Return the (x, y) coordinate for the center point of the cell that contains the specified text.  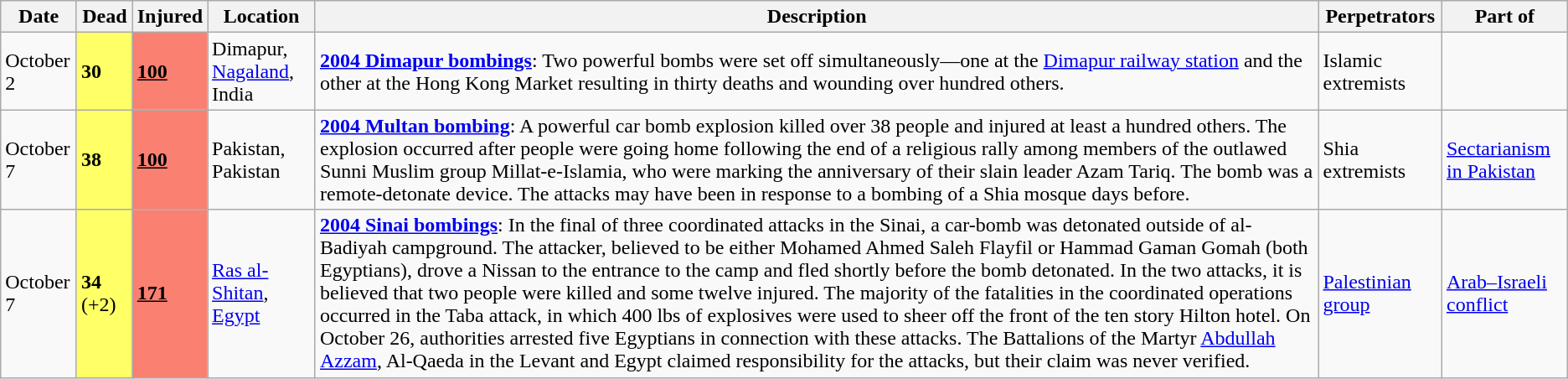
Location (261, 17)
Part of (1504, 17)
Date (39, 17)
Perpetrators (1380, 17)
Sectarianism in Pakistan (1504, 159)
Ras al-Shitan, Egypt (261, 293)
Injured (169, 17)
Dead (104, 17)
Pakistan, Pakistan (261, 159)
30 (104, 71)
Arab–Israeli conflict (1504, 293)
Shia extremists (1380, 159)
October 2 (39, 71)
Dimapur, Nagaland, India (261, 71)
38 (104, 159)
34 (+2) (104, 293)
Islamic extremists (1380, 71)
Palestinian group (1380, 293)
Description (817, 17)
171 (169, 293)
